Detect which cell encompasses the target text, then output its [x, y] center coordinate. 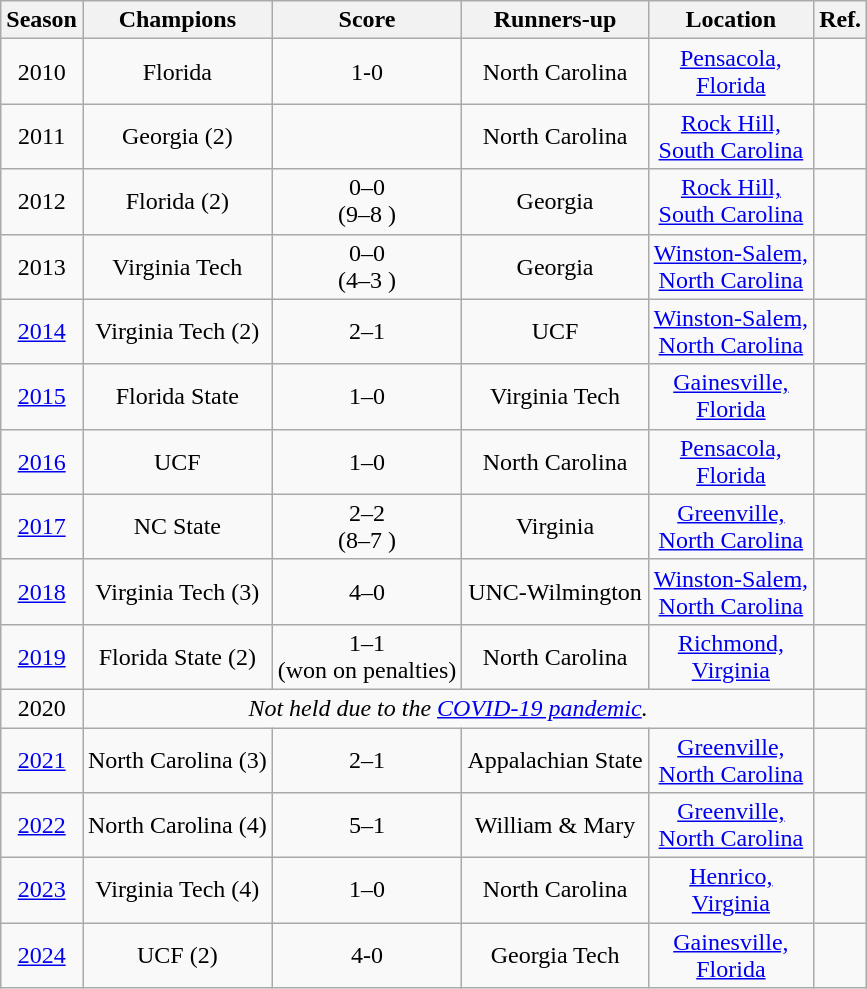
Virginia Tech (2) [177, 332]
North Carolina (3) [177, 760]
Florida [177, 72]
Florida State [177, 396]
Georgia Tech [555, 956]
Virginia Tech (3) [177, 592]
4–0 [367, 592]
North Carolina (4) [177, 826]
Appalachian State [555, 760]
2016 [42, 462]
2014 [42, 332]
Ref. [840, 20]
2022 [42, 826]
2–2 (8–7 ) [367, 526]
UCF (2) [177, 956]
5–1 [367, 826]
2024 [42, 956]
2020 [42, 708]
2023 [42, 890]
Runners-up [555, 20]
Location [730, 20]
Richmond,Virginia [730, 656]
2015 [42, 396]
2011 [42, 136]
Florida State (2) [177, 656]
1-0 [367, 72]
NC State [177, 526]
Georgia (2) [177, 136]
2019 [42, 656]
2021 [42, 760]
Score [367, 20]
Virginia Tech (4) [177, 890]
2017 [42, 526]
4-0 [367, 956]
0–0 (9–8 ) [367, 202]
2013 [42, 266]
Henrico,Virginia [730, 890]
William & Mary [555, 826]
Virginia [555, 526]
Champions [177, 20]
UNC-Wilmington [555, 592]
Not held due to the COVID-19 pandemic. [448, 708]
Florida (2) [177, 202]
2012 [42, 202]
0–0 (4–3 ) [367, 266]
2010 [42, 72]
Season [42, 20]
1–1 (won on penalties) [367, 656]
2018 [42, 592]
